Find where the given text appears and provide that cell's center as [x, y] coordinate. 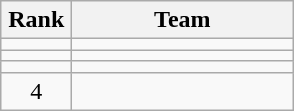
Rank [36, 20]
4 [36, 91]
Team [182, 20]
